Detect which cell encompasses the target text, then output its [X, Y] center coordinate. 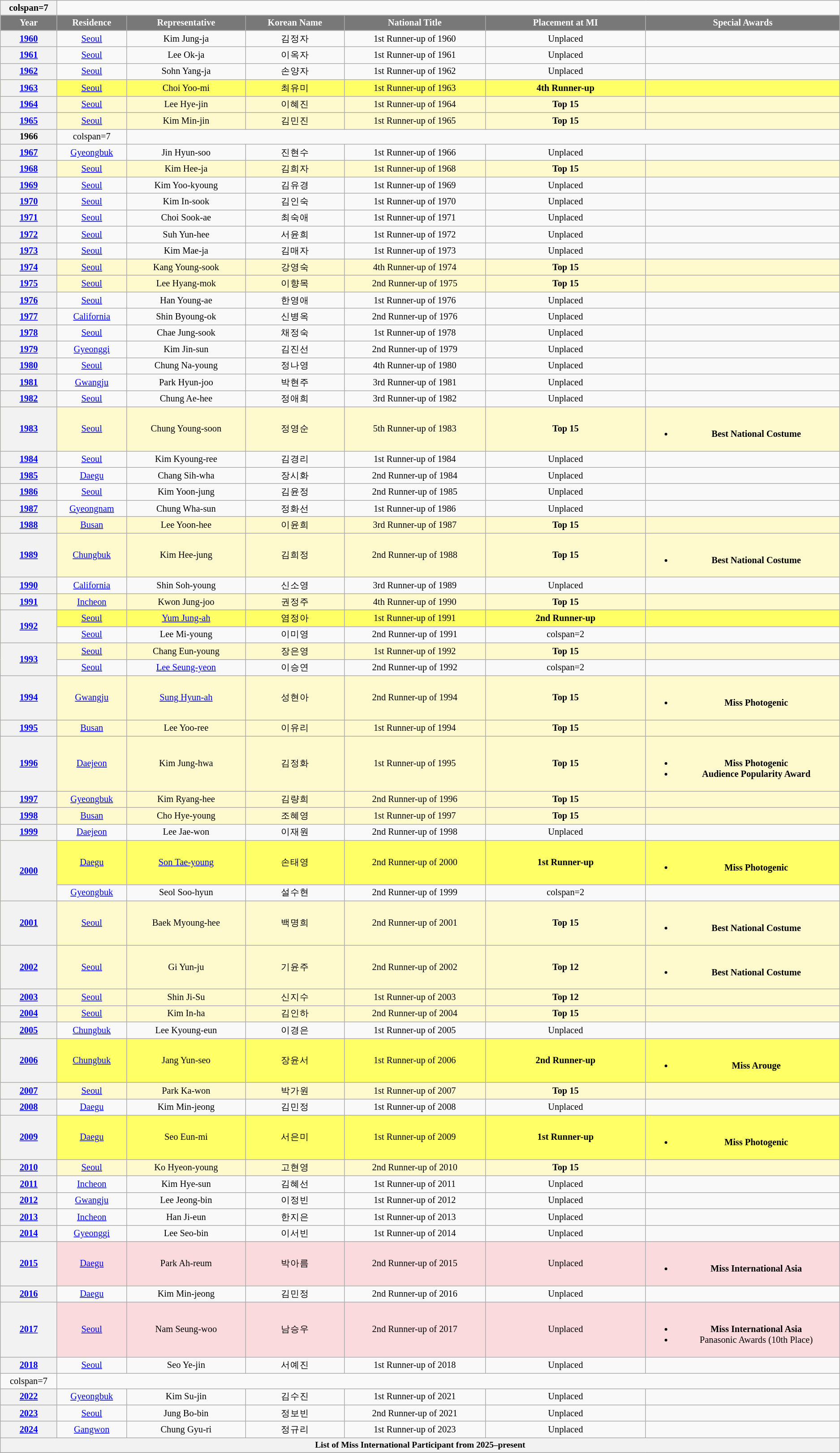
1st Runner-up of 1994 [415, 728]
Shin Ji-Su [186, 997]
2nd Runner-up of 1991 [415, 634]
1974 [29, 267]
Kim Mae-ja [186, 251]
3rd Runner-up of 1981 [415, 382]
1st Runner-up of 1973 [415, 251]
1980 [29, 366]
1984 [29, 459]
김인하 [295, 1013]
Chung Na-young [186, 366]
1969 [29, 185]
이서빈 [295, 1233]
Yum Jung-ah [186, 618]
이미영 [295, 634]
이정빈 [295, 1201]
1st Runner-up of 2014 [415, 1233]
서윤희 [295, 235]
Lee Jae-won [186, 832]
Seol Soo-hyun [186, 892]
1989 [29, 555]
Lee Ok-ja [186, 55]
Gangwon [91, 1429]
신소영 [295, 585]
Representative [186, 23]
최숙애 [295, 218]
김민진 [295, 121]
1st Runner-up of 1986 [415, 508]
1990 [29, 585]
염정아 [295, 618]
Kim Jung-hwa [186, 763]
1964 [29, 104]
2nd Runner-up of 1985 [415, 492]
Kim In-sook [186, 202]
1965 [29, 121]
1st Runner-up of 2013 [415, 1217]
4th Runner-up of 1974 [415, 267]
Suh Yun-hee [186, 235]
3rd Runner-up of 1982 [415, 399]
Lee Jeong-bin [186, 1201]
2012 [29, 1201]
2017 [29, 1329]
2009 [29, 1137]
1st Runner-up of 1965 [415, 121]
Baek Myoung-hee [186, 923]
정애희 [295, 399]
1994 [29, 698]
2nd Runner-up of 1996 [415, 799]
1st Runner-up of 1971 [415, 218]
Park Ah-reum [186, 1263]
2nd Runner-up of 2004 [415, 1013]
Kim Yoo-kyoung [186, 185]
Chung Ae-hee [186, 399]
Gyeongnam [91, 508]
2nd Runner-up of 2001 [415, 923]
1st Runner-up of 2009 [415, 1137]
정보빈 [295, 1413]
1st Runner-up of 1962 [415, 72]
2007 [29, 1091]
Nam Seung-woo [186, 1329]
성현아 [295, 698]
1988 [29, 525]
Kim Hye-sun [186, 1184]
1968 [29, 168]
1st Runner-up of 2008 [415, 1107]
Lee Seo-bin [186, 1233]
김정자 [295, 39]
기윤주 [295, 967]
Park Ka-won [186, 1091]
Shin Soh-young [186, 585]
채정숙 [295, 332]
2nd Runner-up of 1999 [415, 892]
1st Runner-up of 1991 [415, 618]
박아름 [295, 1263]
1st Runner-up of 1984 [415, 459]
2006 [29, 1060]
Gi Yun-ju [186, 967]
손태영 [295, 862]
Chang Sih-wha [186, 476]
1996 [29, 763]
박현주 [295, 382]
Miss Arouge [743, 1060]
정나영 [295, 366]
Kwon Jung-joo [186, 602]
김희자 [295, 168]
Jung Bo-bin [186, 1413]
이재원 [295, 832]
1976 [29, 300]
2nd Runner-up of 1979 [415, 349]
1st Runner-up of 1963 [415, 88]
2nd Runner-up of 1994 [415, 698]
1st Runner-up of 1995 [415, 763]
1st Runner-up of 1992 [415, 651]
1970 [29, 202]
2nd Runner-up of 2000 [415, 862]
Korean Name [295, 23]
2022 [29, 1397]
Lee Seung-yeon [186, 668]
4th Runner-up of 1980 [415, 366]
Han Young-ae [186, 300]
2nd Runner-up of 2002 [415, 967]
1979 [29, 349]
Kim Hee-jung [186, 555]
고현영 [295, 1168]
1st Runner-up of 1969 [415, 185]
National Title [415, 23]
1st Runner-up of 2003 [415, 997]
Lee Mi-young [186, 634]
1985 [29, 476]
2003 [29, 997]
1st Runner-up of 1997 [415, 815]
1st Runner-up of 1968 [415, 168]
장시화 [295, 476]
1st Runner-up of 1970 [415, 202]
Kim Jung-ja [186, 39]
2nd Runner-up of 1998 [415, 832]
Miss International Asia [743, 1263]
Kim Hee-ja [186, 168]
List of Miss International Participant from 2025–present [420, 1445]
1993 [29, 660]
1st Runner-up of 1976 [415, 300]
Lee Yoon-hee [186, 525]
2nd Runner-up of 1988 [415, 555]
1992 [29, 626]
Kim Su-jin [186, 1397]
Miss International AsiaPanasonic Awards (10th Place) [743, 1329]
진현수 [295, 152]
조혜영 [295, 815]
Seo Ye-jin [186, 1365]
김정화 [295, 763]
1st Runner-up of 1961 [415, 55]
Lee Hyang-mok [186, 283]
2nd Runner-up of 1984 [415, 476]
서예진 [295, 1365]
Lee Yoo-ree [186, 728]
1986 [29, 492]
2001 [29, 923]
정규리 [295, 1429]
장윤서 [295, 1060]
2nd Runner-up of 2016 [415, 1294]
Chae Jung-sook [186, 332]
1st Runner-up of 1960 [415, 39]
2nd Runner-up of 1992 [415, 668]
1st Runner-up of 2018 [415, 1365]
1st Runner-up of 1966 [415, 152]
1982 [29, 399]
한영애 [295, 300]
Residence [91, 23]
1960 [29, 39]
1st Runner-up of 1978 [415, 332]
2008 [29, 1107]
2nd Runner-up of 1976 [415, 316]
Choi Sook-ae [186, 218]
최유미 [295, 88]
이혜진 [295, 104]
1st Runner-up of 2012 [415, 1201]
손양자 [295, 72]
2024 [29, 1429]
Kim In-ha [186, 1013]
1st Runner-up of 2006 [415, 1060]
1st Runner-up of 1972 [415, 235]
1967 [29, 152]
1966 [29, 137]
2015 [29, 1263]
Seo Eun-mi [186, 1137]
1998 [29, 815]
김혜선 [295, 1184]
강영숙 [295, 267]
김경리 [295, 459]
Kim Yoon-jung [186, 492]
1st Runner-up of 2011 [415, 1184]
박가원 [295, 1091]
2004 [29, 1013]
1971 [29, 218]
Sung Hyun-ah [186, 698]
Ko Hyeon-young [186, 1168]
Chung Young-soon [186, 429]
신지수 [295, 997]
Lee Hye-jin [186, 104]
이승연 [295, 668]
Chang Eun-young [186, 651]
한지은 [295, 1217]
1978 [29, 332]
이향목 [295, 283]
4th Runner-up of 1990 [415, 602]
3rd Runner-up of 1987 [415, 525]
Han Ji-eun [186, 1217]
1975 [29, 283]
2014 [29, 1233]
남승우 [295, 1329]
1973 [29, 251]
1st Runner-up of 1964 [415, 104]
이윤희 [295, 525]
2018 [29, 1365]
2002 [29, 967]
2nd Runner-up of 2015 [415, 1263]
Park Hyun-joo [186, 382]
2023 [29, 1413]
1961 [29, 55]
장은영 [295, 651]
정화선 [295, 508]
김인숙 [295, 202]
1999 [29, 832]
2016 [29, 1294]
2011 [29, 1184]
김진선 [295, 349]
Kim Jin-sun [186, 349]
이경은 [295, 1030]
Kim Min-jin [186, 121]
1963 [29, 88]
Son Tae-young [186, 862]
Jin Hyun-soo [186, 152]
Chung Gyu-ri [186, 1429]
2005 [29, 1030]
1972 [29, 235]
백명희 [295, 923]
Shin Byoung-ok [186, 316]
4th Runner-up [565, 88]
김윤정 [295, 492]
Chung Wha-sun [186, 508]
2nd Runner-up of 2021 [415, 1413]
Choi Yoo-mi [186, 88]
권정주 [295, 602]
1st Runner-up of 2007 [415, 1091]
2000 [29, 870]
Special Awards [743, 23]
Placement at MI [565, 23]
김수진 [295, 1397]
이유리 [295, 728]
1995 [29, 728]
Lee Kyoung-eun [186, 1030]
Miss PhotogenicAudience Popularity Award [743, 763]
2010 [29, 1168]
2nd Runner-up of 2017 [415, 1329]
Jang Yun-seo [186, 1060]
Cho Hye-young [186, 815]
설수현 [295, 892]
Kang Young-sook [186, 267]
신병옥 [295, 316]
김량희 [295, 799]
1987 [29, 508]
2nd Runner-up of 2010 [415, 1168]
서은미 [295, 1137]
정영순 [295, 429]
1991 [29, 602]
Year [29, 23]
Sohn Yang-ja [186, 72]
Kim Kyoung-ree [186, 459]
2nd Runner-up of 1975 [415, 283]
이옥자 [295, 55]
1st Runner-up of 2023 [415, 1429]
1983 [29, 429]
1962 [29, 72]
김유경 [295, 185]
Kim Ryang-hee [186, 799]
김매자 [295, 251]
김희정 [295, 555]
1981 [29, 382]
1977 [29, 316]
1st Runner-up of 2005 [415, 1030]
5th Runner-up of 1983 [415, 429]
2013 [29, 1217]
1997 [29, 799]
1st Runner-up of 2021 [415, 1397]
3rd Runner-up of 1989 [415, 585]
